Provide the (X, Y) coordinate of the cell's center where the given text is located.  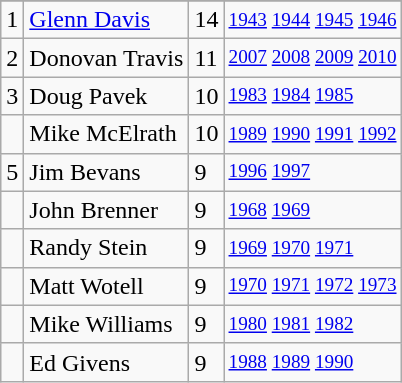
1943 1944 1945 1946 (312, 20)
1996 1997 (312, 172)
1989 1990 1991 1992 (312, 134)
14 (206, 20)
John Brenner (106, 210)
1968 1969 (312, 210)
1969 1970 1971 (312, 248)
Matt Wotell (106, 286)
Glenn Davis (106, 20)
2007 2008 2009 2010 (312, 58)
Ed Givens (106, 362)
11 (206, 58)
Mike Williams (106, 324)
1980 1981 1982 (312, 324)
3 (12, 96)
1988 1989 1990 (312, 362)
Donovan Travis (106, 58)
1983 1984 1985 (312, 96)
Jim Bevans (106, 172)
Doug Pavek (106, 96)
Randy Stein (106, 248)
5 (12, 172)
2 (12, 58)
1970 1971 1972 1973 (312, 286)
1 (12, 20)
Mike McElrath (106, 134)
